Search for the cell housing the specified text and yield its [x, y] center coordinate. 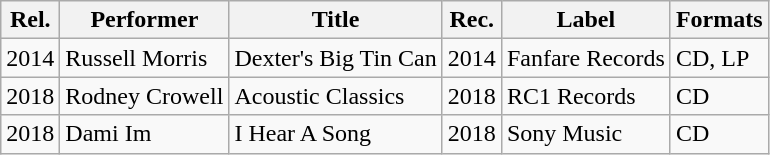
I Hear A Song [336, 134]
Sony Music [586, 134]
Dexter's Big Tin Can [336, 58]
Rodney Crowell [144, 96]
Performer [144, 20]
Label [586, 20]
Fanfare Records [586, 58]
Russell Morris [144, 58]
CD, LP [719, 58]
Dami Im [144, 134]
Acoustic Classics [336, 96]
RC1 Records [586, 96]
Rel. [30, 20]
Formats [719, 20]
Rec. [472, 20]
Title [336, 20]
